Scan for the cell matching the given text and deliver its (X, Y) coordinate at center. 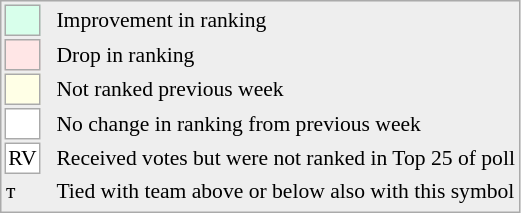
Drop in ranking (286, 55)
RV (22, 158)
Tied with team above or below also with this symbol (286, 191)
Not ranked previous week (286, 90)
Received votes but were not ranked in Top 25 of poll (286, 158)
No change in ranking from previous week (286, 124)
Improvement in ranking (286, 20)
т (22, 191)
